Find where the given text appears and provide that cell's center as (X, Y) coordinate. 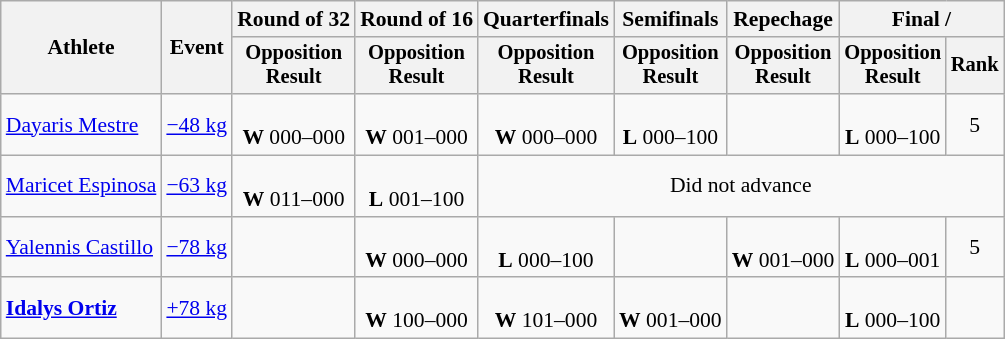
Event (196, 48)
Semifinals (670, 19)
−63 kg (196, 186)
Dayaris Mestre (82, 124)
Round of 32 (294, 19)
L 001–100 (416, 186)
W 011–000 (294, 186)
Quarterfinals (546, 19)
−48 kg (196, 124)
Athlete (82, 48)
W 101–000 (546, 308)
Yalennis Castillo (82, 248)
Idalys Ortiz (82, 308)
Final / (921, 19)
Did not advance (741, 186)
Repechage (784, 19)
Round of 16 (416, 19)
−78 kg (196, 248)
L 000–001 (892, 248)
W 100–000 (416, 308)
Rank (975, 66)
Maricet Espinosa (82, 186)
+78 kg (196, 308)
